Scan for the cell matching the given text and deliver its [X, Y] coordinate at center. 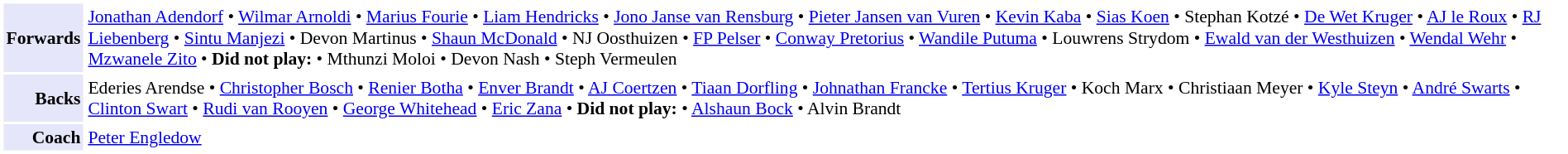
Forwards [43, 37]
Backs [43, 98]
Peter Engledow [825, 137]
Coach [43, 137]
